Search for the cell housing the specified text and yield its (X, Y) center coordinate. 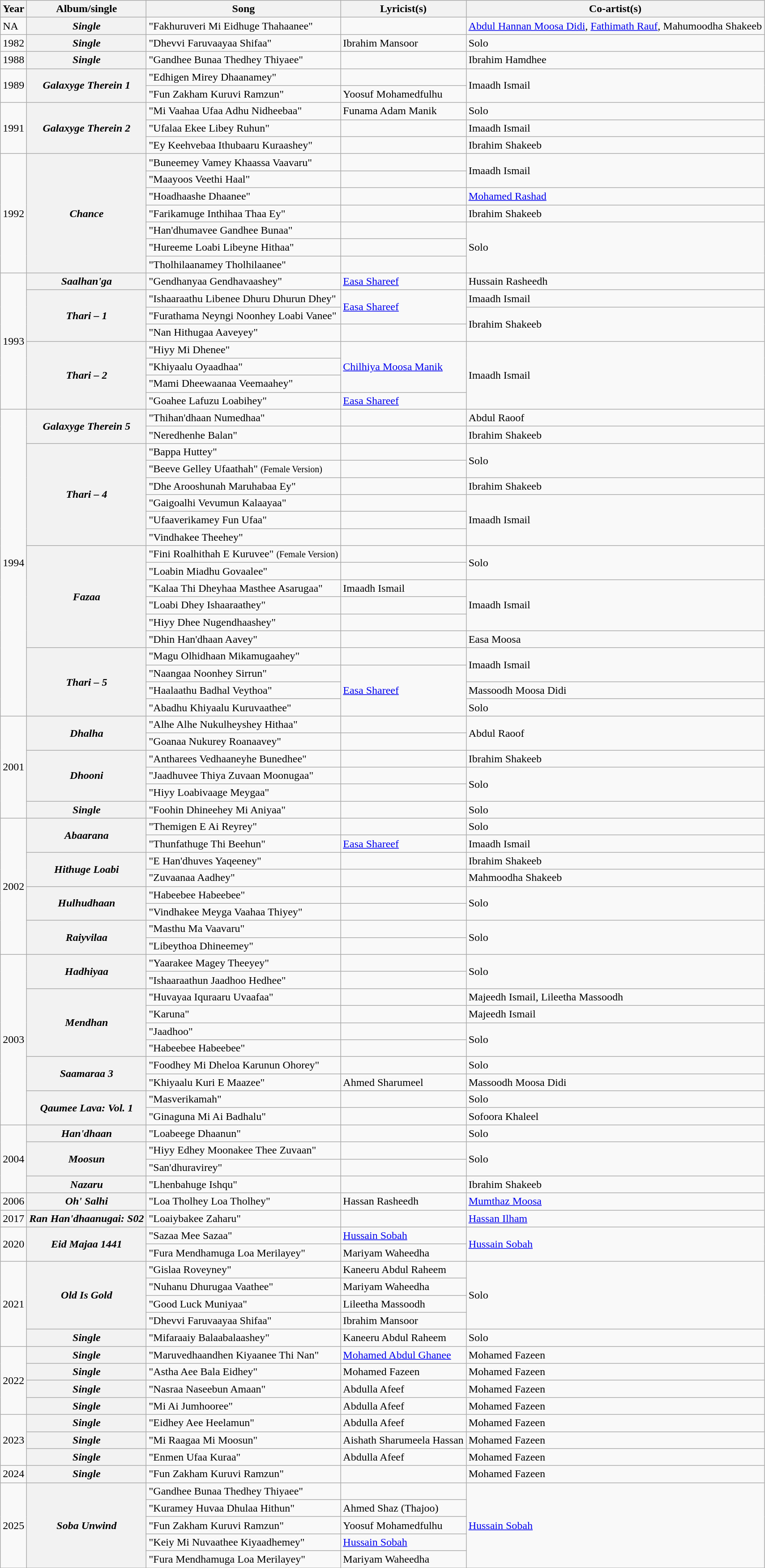
1982 (13, 43)
"Dhin Han'dhaan Aavey" (244, 639)
"Goanaa Nukurey Roanaavey" (244, 741)
Sofoora Khaleel (615, 1116)
2023 (13, 1440)
"Nan Hithugaa Aaveyey" (244, 333)
Chilhiya Moosa Manik (403, 367)
Lyricist(s) (403, 9)
"Loabin Miadhu Govaalee" (244, 571)
"Abadhu Khiyaalu Kuruvaathee" (244, 707)
2006 (13, 1201)
"Foohin Dhineehey Mi Aniyaa" (244, 810)
"Kalaa Thi Dheyhaa Masthee Asarugaa" (244, 588)
"Khiyaalu Kuri E Maazee" (244, 1082)
Abdul Hannan Moosa Didi, Fathimath Rauf, Mahumoodha Shakeeb (615, 26)
Dhooni (87, 776)
2025 (13, 1525)
Thari – 2 (87, 375)
"Lhenbahuge Ishqu" (244, 1184)
"Masthu Ma Vaavaru" (244, 929)
Hassan Ilham (615, 1218)
Saalhan'ga (87, 282)
"Khiyaalu Oyaadhaa" (244, 367)
"Vindhakee Theehey" (244, 537)
2022 (13, 1380)
"Zuvaanaa Aadhey" (244, 878)
"Han'dhumavee Gandhee Bunaa" (244, 231)
"Hiyy Edhey Moonakee Thee Zuvaan" (244, 1150)
Song (244, 9)
"Hiyy Loabivaage Meygaa" (244, 793)
Ibrahim Hamdhee (615, 60)
Hussain Rasheedh (615, 282)
"Mi Ai Jumhooree" (244, 1406)
"Themigen E Ai Reyrey" (244, 827)
Eid Majaa 1441 (87, 1244)
"Jaadhoo" (244, 1031)
"Mami Dheewaanaa Veemaahey" (244, 384)
"Good Luck Muniyaa" (244, 1304)
"Karuna" (244, 1014)
"Gendhanyaa Gendhavaashey" (244, 282)
Old Is Gold (87, 1295)
2003 (13, 1039)
"Furathama Neyngi Noonhey Loabi Vanee" (244, 316)
Nazaru (87, 1184)
"Mifaraaiy Balaabalaashey" (244, 1338)
2002 (13, 886)
"Loa Tholhey Loa Tholhey" (244, 1201)
"Hiyy Mi Dhenee" (244, 350)
"Eidhey Aee Heelamun" (244, 1423)
Mohamed Rashad (615, 196)
2004 (13, 1159)
"Dhe Arooshunah Maruhabaa Ey" (244, 486)
"Thunfathuge Thi Beehun" (244, 844)
"Beeve Gelley Ufaathah" (Female Version) (244, 469)
Oh' Salhi (87, 1201)
"Hureeme Loabi Libeyne Hithaa" (244, 248)
"E Han'dhuves Yaqeeney" (244, 861)
"Fini Roalhithah E Kuruvee" (Female Version) (244, 554)
1992 (13, 213)
Abaarana (87, 835)
"Nasraa Naseebun Amaan" (244, 1389)
Raiyvilaa (87, 937)
"Masverikamah" (244, 1099)
"Maayoos Veethi Haal" (244, 179)
Galaxyge Therein 5 (87, 426)
"Ishaaraathu Libenee Dhuru Dhurun Dhey" (244, 299)
Thari – 5 (87, 682)
Mahmoodha Shakeeb (615, 878)
"Sazaa Mee Sazaa" (244, 1235)
"Yaarakee Magey Theeyey" (244, 963)
Year (13, 9)
2024 (13, 1474)
"Neredhenhe Balan" (244, 435)
"Huvayaa Iquraaru Uvaafaa" (244, 997)
Ran Han'dhaanugai: S02 (87, 1218)
Ahmed Sharumeel (403, 1082)
Hulhudhaan (87, 903)
"Jaadhuvee Thiya Zuvaan Moonugaa" (244, 776)
"Mi Vaahaa Ufaa Adhu Nidheebaa" (244, 111)
"Ey Keehvebaa Ithubaaru Kuraashey" (244, 145)
"Mi Raagaa Mi Moosun" (244, 1440)
"Nuhanu Dhurugaa Vaathee" (244, 1286)
Aishath Sharumeela Hassan (403, 1440)
Majeedh Ismail (615, 1014)
"Alhe Alhe Nukulheyshey Hithaa" (244, 724)
Hadhiyaa (87, 971)
"Buneemey Vamey Khaassa Vaavaru" (244, 162)
"Goahee Lafuzu Loabihey" (244, 401)
"Hiyy Dhee Nugendhaashey" (244, 622)
"Haalaathu Badhal Veythoa" (244, 690)
"Thihan'dhaan Numedhaa" (244, 418)
1994 (13, 562)
Chance (87, 213)
Mumthaz Moosa (615, 1201)
2021 (13, 1303)
Mohamed Abdul Ghanee (403, 1355)
Galaxyge Therein 2 (87, 128)
"Fakhuruveri Mi Eidhuge Thahaanee" (244, 26)
"Gislaa Roveyney" (244, 1269)
Dhalha (87, 733)
2017 (13, 1218)
Han'dhaan (87, 1133)
Qaumee Lava: Vol. 1 (87, 1108)
Co-artist(s) (615, 9)
Hithuge Loabi (87, 869)
Easa Moosa (615, 639)
"Edhigen Mirey Dhaanamey" (244, 77)
2001 (13, 767)
"Naangaa Noonhey Sirrun" (244, 673)
"Magu Olhidhaan Mikamugaahey" (244, 656)
Majeedh Ismail, Lileetha Massoodh (615, 997)
"Enmen Ufaa Kuraa" (244, 1457)
"Hoadhaashe Dhaanee" (244, 196)
Moosun (87, 1159)
Lileetha Massoodh (403, 1304)
"Ufalaa Ekee Libey Ruhun" (244, 128)
Album/single (87, 9)
"Antharees Vedhaaneyhe Bunedhee" (244, 759)
Thari – 1 (87, 316)
Fazaa (87, 597)
Galaxyge Therein 1 (87, 85)
"Loaiybakee Zaharu" (244, 1218)
Mendhan (87, 1022)
"Libeythoa Dhineemey" (244, 946)
"Kuramey Huvaa Dhulaa Hithun" (244, 1508)
"Ufaaverikamey Fun Ufaa" (244, 520)
Hassan Rasheedh (403, 1201)
1993 (13, 341)
"Vindhakee Meyga Vaahaa Thiyey" (244, 912)
"Bappa Huttey" (244, 452)
"Foodhey Mi Dheloa Karunun Ohorey" (244, 1065)
"Loabi Dhey Ishaaraathey" (244, 605)
"Loabeege Dhaanun" (244, 1133)
Soba Unwind (87, 1525)
"Gaigoalhi Vevumun Kalaayaa" (244, 503)
"Farikamuge Inthihaa Thaa Ey" (244, 214)
"San'dhuravirey" (244, 1167)
1991 (13, 128)
"Ginaguna Mi Ai Badhalu" (244, 1116)
NA (13, 26)
Thari – 4 (87, 494)
1989 (13, 85)
"Astha Aee Bala Eidhey" (244, 1372)
Ahmed Shaz (Thajoo) (403, 1508)
2020 (13, 1244)
"Keiy Mi Nuvaathee Kiyaadhemey" (244, 1542)
"Tholhilaanamey Tholhilaanee" (244, 265)
"Maruvedhaandhen Kiyaanee Thi Nan" (244, 1355)
Saamaraa 3 (87, 1074)
"Ishaaraathun Jaadhoo Hedhee" (244, 980)
1988 (13, 60)
Funama Adam Manik (403, 111)
